Provide the [x, y] coordinate of the cell's center where the given text is located.  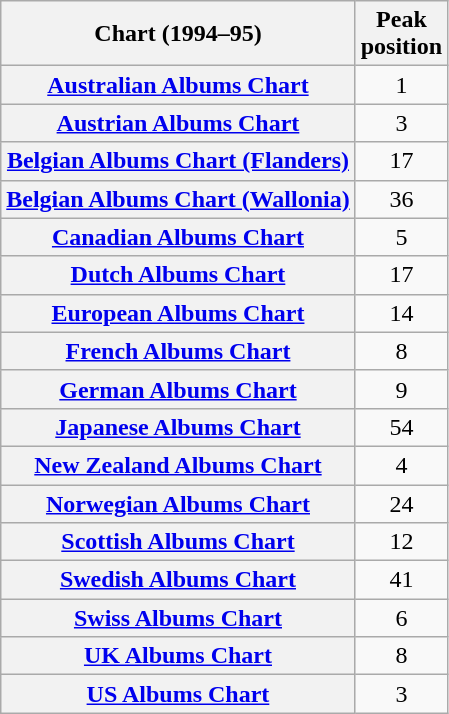
14 [401, 313]
Norwegian Albums Chart [178, 503]
New Zealand Albums Chart [178, 465]
36 [401, 199]
12 [401, 542]
6 [401, 618]
French Albums Chart [178, 351]
Japanese Albums Chart [178, 427]
Austrian Albums Chart [178, 123]
Chart (1994–95) [178, 34]
UK Albums Chart [178, 656]
Swedish Albums Chart [178, 580]
German Albums Chart [178, 389]
Dutch Albums Chart [178, 275]
41 [401, 580]
24 [401, 503]
9 [401, 389]
4 [401, 465]
Swiss Albums Chart [178, 618]
US Albums Chart [178, 694]
Scottish Albums Chart [178, 542]
Canadian Albums Chart [178, 237]
Belgian Albums Chart (Wallonia) [178, 199]
Peakposition [401, 34]
54 [401, 427]
European Albums Chart [178, 313]
1 [401, 85]
Australian Albums Chart [178, 85]
5 [401, 237]
Belgian Albums Chart (Flanders) [178, 161]
